Scan for the cell matching the given text and deliver its (X, Y) coordinate at center. 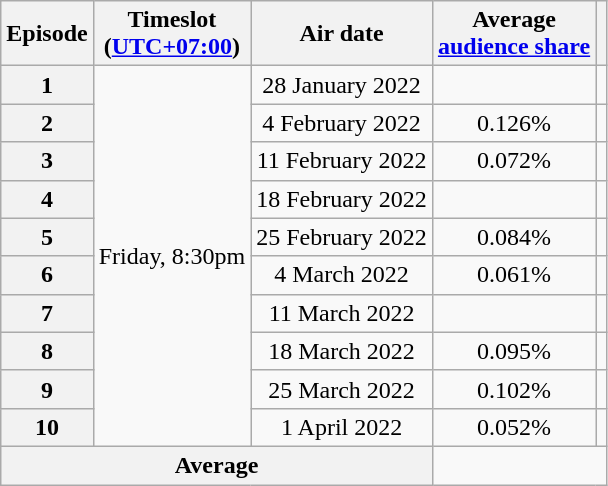
Average (217, 465)
Episode (47, 34)
Averageaudience share (514, 34)
5 (47, 237)
3 (47, 161)
8 (47, 351)
0.095% (514, 351)
0.072% (514, 161)
0.052% (514, 427)
18 February 2022 (342, 199)
25 March 2022 (342, 389)
11 February 2022 (342, 161)
4 February 2022 (342, 123)
2 (47, 123)
4 (47, 199)
28 January 2022 (342, 85)
6 (47, 275)
1 (47, 85)
Timeslot(UTC+07:00) (172, 34)
25 February 2022 (342, 237)
9 (47, 389)
Air date (342, 34)
1 April 2022 (342, 427)
4 March 2022 (342, 275)
0.061% (514, 275)
0.126% (514, 123)
10 (47, 427)
11 March 2022 (342, 313)
0.102% (514, 389)
Friday, 8:30pm (172, 256)
0.084% (514, 237)
7 (47, 313)
18 March 2022 (342, 351)
